Capture the cell that displays the provided text and extract its [X, Y] central coordinate. 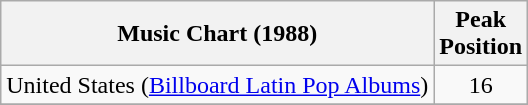
PeakPosition [481, 34]
United States (Billboard Latin Pop Albums) [218, 85]
Music Chart (1988) [218, 34]
16 [481, 85]
